Detect which cell encompasses the target text, then output its (X, Y) center coordinate. 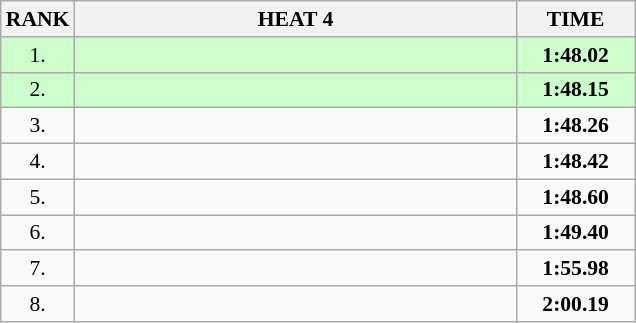
2. (38, 90)
1:48.02 (576, 55)
6. (38, 233)
1. (38, 55)
1:48.42 (576, 162)
RANK (38, 19)
5. (38, 197)
1:49.40 (576, 233)
1:55.98 (576, 269)
7. (38, 269)
3. (38, 126)
1:48.60 (576, 197)
HEAT 4 (295, 19)
1:48.26 (576, 126)
2:00.19 (576, 304)
8. (38, 304)
1:48.15 (576, 90)
TIME (576, 19)
4. (38, 162)
